Return the [x, y] coordinate for the center point of the cell that contains the specified text.  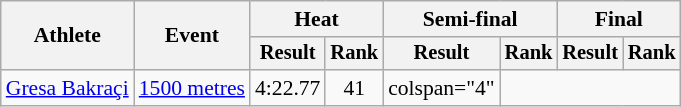
Athlete [68, 36]
Heat [316, 19]
41 [354, 88]
Event [192, 36]
Semi-final [470, 19]
Final [618, 19]
4:22.77 [288, 88]
colspan="4" [442, 88]
1500 metres [192, 88]
Gresa Bakraçi [68, 88]
